Find where the given text appears and provide that cell's center as [X, Y] coordinate. 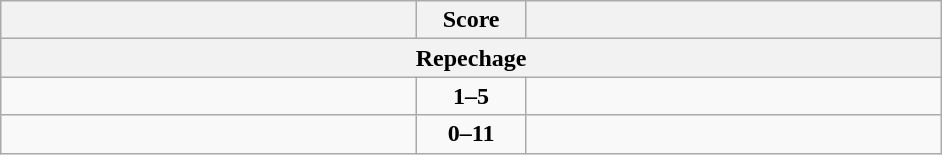
Score [472, 20]
Repechage [472, 58]
1–5 [472, 96]
0–11 [472, 134]
